For the text-containing cell, return its midpoint in (X, Y) coordinate format. 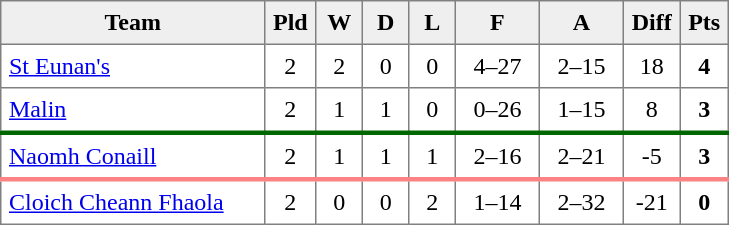
Team (133, 23)
8 (651, 110)
A (581, 23)
1–14 (497, 202)
1–15 (581, 110)
4–27 (497, 66)
2–32 (581, 202)
2–21 (581, 156)
Naomh Conaill (133, 156)
Diff (651, 23)
0–26 (497, 110)
Pts (704, 23)
Pld (290, 23)
-5 (651, 156)
L (432, 23)
-21 (651, 202)
2–15 (581, 66)
W (339, 23)
Cloich Cheann Fhaola (133, 202)
2–16 (497, 156)
F (497, 23)
4 (704, 66)
St Eunan's (133, 66)
D (385, 23)
Malin (133, 110)
18 (651, 66)
